Return (x, y) of the center of cell containing provided text 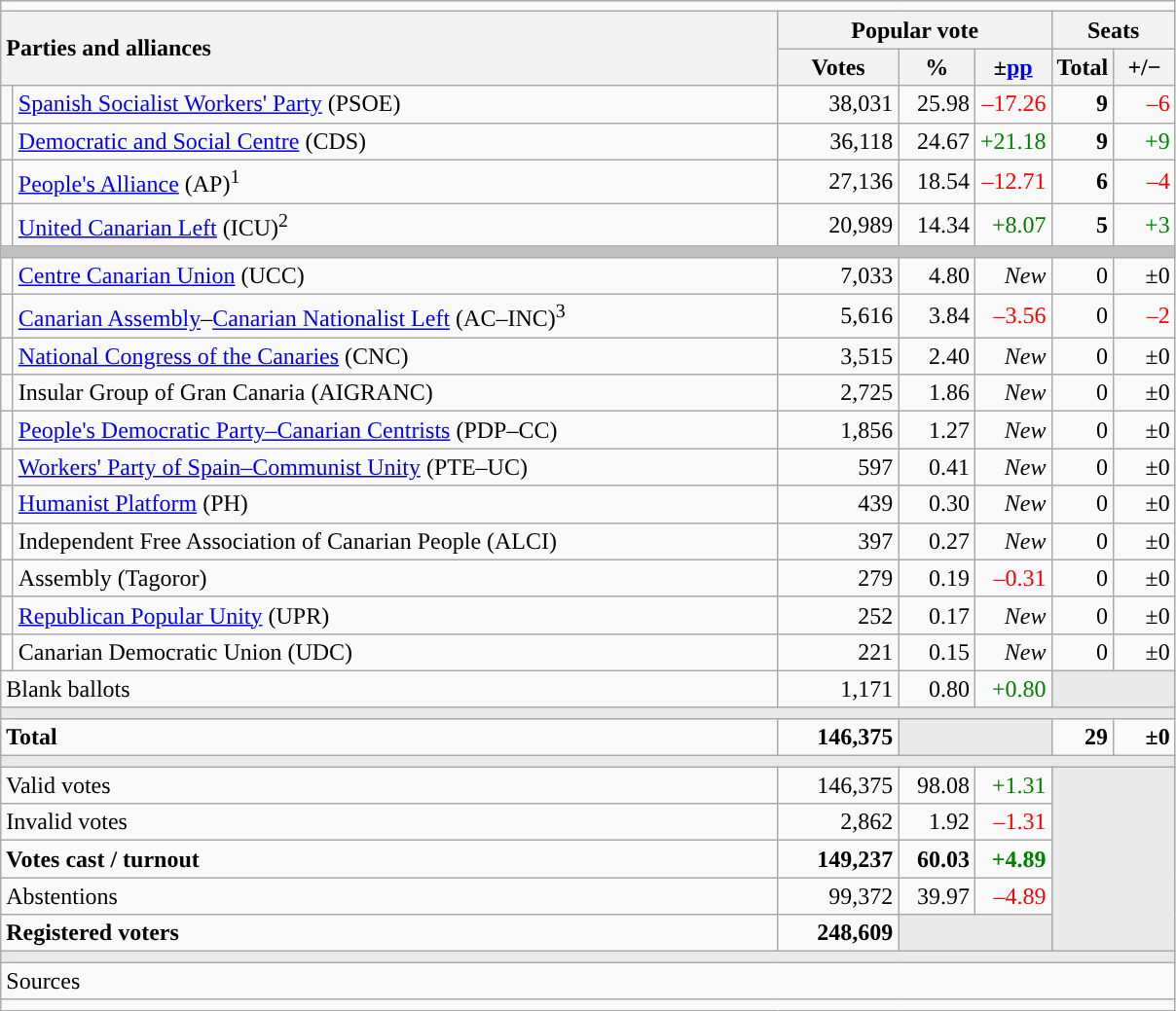
2,862 (838, 822)
7,033 (838, 275)
0.80 (937, 689)
United Canarian Left (ICU)2 (395, 226)
14.34 (937, 226)
–6 (1145, 104)
Popular vote (915, 30)
Abstentions (389, 896)
0.30 (937, 504)
98.08 (937, 785)
5,616 (838, 315)
±pp (1012, 67)
29 (1083, 738)
+0.80 (1012, 689)
279 (838, 578)
39.97 (937, 896)
Assembly (Tagoror) (395, 578)
3,515 (838, 356)
24.67 (937, 141)
Canarian Democratic Union (UDC) (395, 652)
+1.31 (1012, 785)
4.80 (937, 275)
0.19 (937, 578)
–1.31 (1012, 822)
–3.56 (1012, 315)
149,237 (838, 859)
Canarian Assembly–Canarian Nationalist Left (AC–INC)3 (395, 315)
+8.07 (1012, 226)
597 (838, 467)
5 (1083, 226)
–12.71 (1012, 181)
Votes cast / turnout (389, 859)
6 (1083, 181)
Invalid votes (389, 822)
60.03 (937, 859)
–4 (1145, 181)
Registered voters (389, 933)
Workers' Party of Spain–Communist Unity (PTE–UC) (395, 467)
1,856 (838, 430)
3.84 (937, 315)
–0.31 (1012, 578)
99,372 (838, 896)
0.41 (937, 467)
–4.89 (1012, 896)
38,031 (838, 104)
397 (838, 541)
+21.18 (1012, 141)
People's Alliance (AP)1 (395, 181)
27,136 (838, 181)
2.40 (937, 356)
Votes (838, 67)
Seats (1114, 30)
National Congress of the Canaries (CNC) (395, 356)
20,989 (838, 226)
Valid votes (389, 785)
Parties and alliances (389, 49)
1.92 (937, 822)
1.86 (937, 393)
Sources (588, 981)
–2 (1145, 315)
+9 (1145, 141)
Spanish Socialist Workers' Party (PSOE) (395, 104)
18.54 (937, 181)
Blank ballots (389, 689)
25.98 (937, 104)
1.27 (937, 430)
–17.26 (1012, 104)
Independent Free Association of Canarian People (ALCI) (395, 541)
36,118 (838, 141)
People's Democratic Party–Canarian Centrists (PDP–CC) (395, 430)
1,171 (838, 689)
+3 (1145, 226)
% (937, 67)
Centre Canarian Union (UCC) (395, 275)
Democratic and Social Centre (CDS) (395, 141)
+4.89 (1012, 859)
Republican Popular Unity (UPR) (395, 615)
439 (838, 504)
221 (838, 652)
2,725 (838, 393)
0.15 (937, 652)
Insular Group of Gran Canaria (AIGRANC) (395, 393)
+/− (1145, 67)
0.17 (937, 615)
252 (838, 615)
248,609 (838, 933)
0.27 (937, 541)
Humanist Platform (PH) (395, 504)
